For the text-containing cell, return its midpoint in [X, Y] coordinate format. 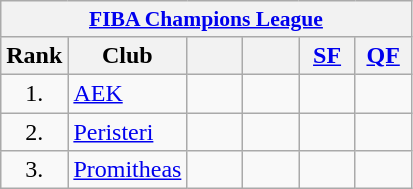
AEK [128, 93]
SF [327, 55]
QF [383, 55]
1. [34, 93]
FIBA Champions League [206, 19]
Peristeri [128, 131]
2. [34, 131]
Promitheas [128, 170]
3. [34, 170]
Club [128, 55]
Rank [34, 55]
